Return (x, y) of the center of cell containing provided text 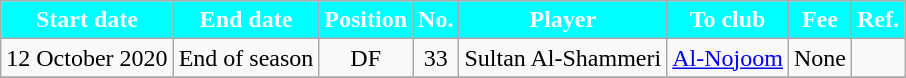
Sultan Al-Shammeri (563, 58)
Al-Nojoom (728, 58)
No. (436, 20)
Fee (820, 20)
End date (246, 20)
12 October 2020 (87, 58)
Position (366, 20)
Ref. (878, 20)
To club (728, 20)
33 (436, 58)
DF (366, 58)
None (820, 58)
Player (563, 20)
End of season (246, 58)
Start date (87, 20)
